Capture the cell that displays the provided text and extract its (X, Y) central coordinate. 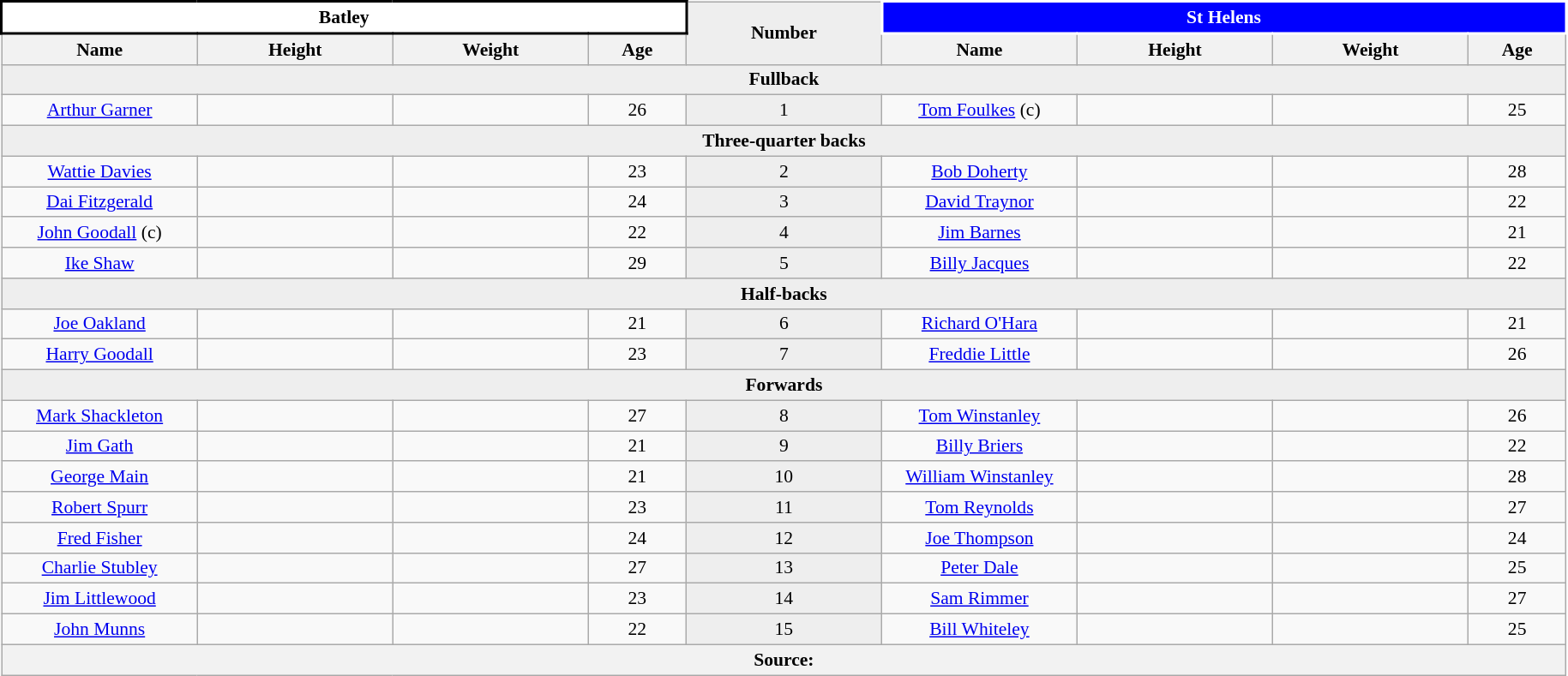
12 (784, 538)
Bob Doherty (979, 171)
29 (637, 263)
Fullback (784, 80)
Joe Thompson (979, 538)
Mark Shackleton (99, 416)
David Traynor (979, 202)
Half-backs (784, 294)
5 (784, 263)
Ike Shaw (99, 263)
6 (784, 324)
7 (784, 355)
Tom Foulkes (c) (979, 111)
Tom Winstanley (979, 416)
Arthur Garner (99, 111)
Three-quarter backs (784, 141)
Billy Jacques (979, 263)
Charlie Stubley (99, 568)
Forwards (784, 386)
3 (784, 202)
Bill Whiteley (979, 630)
William Winstanley (979, 477)
Billy Briers (979, 446)
2 (784, 171)
8 (784, 416)
George Main (99, 477)
Fred Fisher (99, 538)
St Helens (1223, 17)
Number (784, 33)
Jim Barnes (979, 233)
15 (784, 630)
Sam Rimmer (979, 599)
4 (784, 233)
10 (784, 477)
Richard O'Hara (979, 324)
Peter Dale (979, 568)
1 (784, 111)
9 (784, 446)
Dai Fitzgerald (99, 202)
Wattie Davies (99, 171)
John Munns (99, 630)
Harry Goodall (99, 355)
Joe Oakland (99, 324)
14 (784, 599)
Jim Littlewood (99, 599)
John Goodall (c) (99, 233)
Jim Gath (99, 446)
13 (784, 568)
Tom Reynolds (979, 507)
Source: (784, 660)
Robert Spurr (99, 507)
Batley (344, 17)
11 (784, 507)
Freddie Little (979, 355)
